For the text-containing cell, return its midpoint in (x, y) coordinate format. 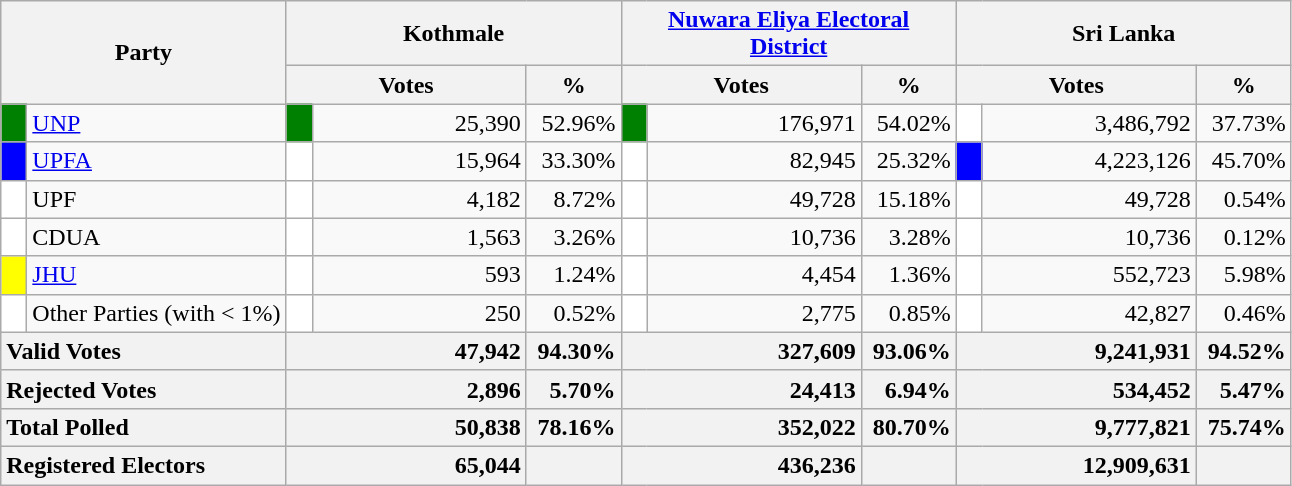
Sri Lanka (1124, 34)
250 (419, 313)
8.72% (574, 199)
5.98% (1244, 275)
1,563 (419, 237)
78.16% (574, 427)
327,609 (741, 351)
Party (144, 52)
42,827 (1089, 313)
Registered Electors (144, 465)
50,838 (406, 427)
54.02% (908, 123)
80.70% (908, 427)
0.52% (574, 313)
45.70% (1244, 161)
12,909,631 (1076, 465)
5.47% (1244, 389)
4,454 (754, 275)
593 (419, 275)
94.52% (1244, 351)
93.06% (908, 351)
15,964 (419, 161)
3,486,792 (1089, 123)
25.32% (908, 161)
4,182 (419, 199)
Kothmale (454, 34)
5.70% (574, 389)
2,775 (754, 313)
65,044 (406, 465)
1.24% (574, 275)
3.28% (908, 237)
Nuwara Eliya Electoral District (788, 34)
15.18% (908, 199)
352,022 (741, 427)
1.36% (908, 275)
4,223,126 (1089, 161)
2,896 (406, 389)
3.26% (574, 237)
UPF (156, 199)
37.73% (1244, 123)
436,236 (741, 465)
Rejected Votes (144, 389)
JHU (156, 275)
47,942 (406, 351)
CDUA (156, 237)
0.85% (908, 313)
75.74% (1244, 427)
UPFA (156, 161)
Valid Votes (144, 351)
24,413 (741, 389)
25,390 (419, 123)
534,452 (1076, 389)
Total Polled (144, 427)
552,723 (1089, 275)
52.96% (574, 123)
0.54% (1244, 199)
6.94% (908, 389)
0.46% (1244, 313)
Other Parties (with < 1%) (156, 313)
9,777,821 (1076, 427)
82,945 (754, 161)
UNP (156, 123)
9,241,931 (1076, 351)
33.30% (574, 161)
176,971 (754, 123)
94.30% (574, 351)
0.12% (1244, 237)
